Return (X, Y) of the center of cell containing provided text 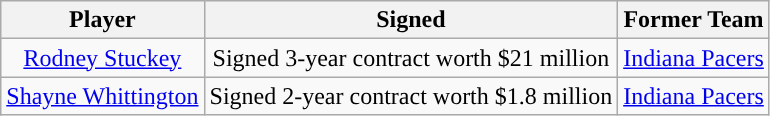
Signed 2-year contract worth $1.8 million (411, 96)
Signed 3-year contract worth $21 million (411, 58)
Signed (411, 20)
Rodney Stuckey (102, 58)
Shayne Whittington (102, 96)
Player (102, 20)
Former Team (694, 20)
